From the cell containing the given text, extract its center point as (X, Y) coordinate. 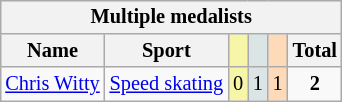
2 (315, 84)
0 (238, 84)
Chris Witty (52, 84)
Speed skating (166, 84)
Sport (166, 51)
Total (315, 51)
Name (52, 51)
Multiple medalists (170, 17)
